Locate the cell with the specified text and output its (x, y) center coordinate. 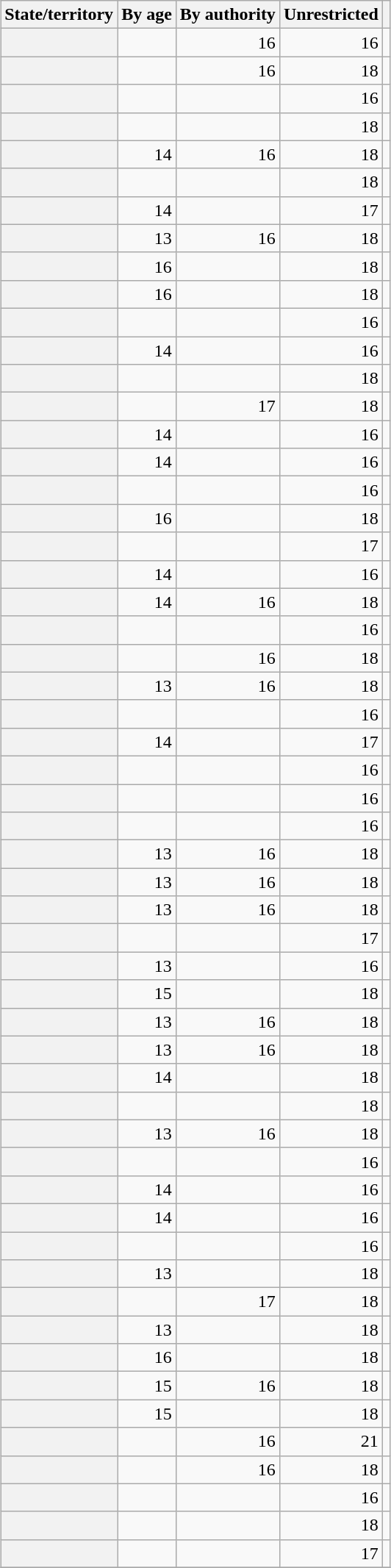
By authority (228, 15)
By age (147, 15)
Unrestricted (331, 15)
21 (331, 1442)
State/territory (59, 15)
